Find where the given text appears and provide that cell's center as (x, y) coordinate. 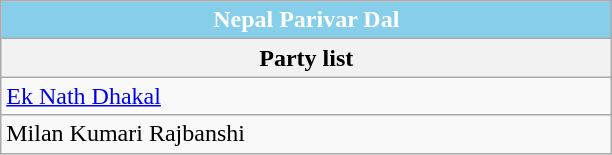
Party list (306, 58)
Milan Kumari Rajbanshi (306, 134)
Nepal Parivar Dal (306, 20)
Ek Nath Dhakal (306, 96)
